For the text-containing cell, return its midpoint in (x, y) coordinate format. 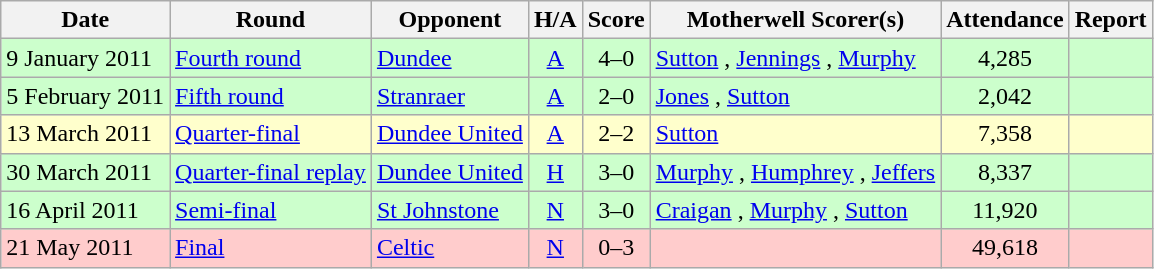
Motherwell Scorer(s) (796, 20)
H (555, 172)
13 March 2011 (86, 134)
Sutton , Jennings , Murphy (796, 58)
Round (271, 20)
Sutton (796, 134)
4,285 (1005, 58)
21 May 2011 (86, 248)
5 February 2011 (86, 96)
Jones , Sutton (796, 96)
8,337 (1005, 172)
Semi-final (271, 210)
7,358 (1005, 134)
Score (616, 20)
Final (271, 248)
Stranraer (450, 96)
2,042 (1005, 96)
Date (86, 20)
11,920 (1005, 210)
Quarter-final (271, 134)
9 January 2011 (86, 58)
H/A (555, 20)
Dundee (450, 58)
Craigan , Murphy , Sutton (796, 210)
St Johnstone (450, 210)
Celtic (450, 248)
Opponent (450, 20)
Murphy , Humphrey , Jeffers (796, 172)
Attendance (1005, 20)
16 April 2011 (86, 210)
49,618 (1005, 248)
0–3 (616, 248)
30 March 2011 (86, 172)
4–0 (616, 58)
2–0 (616, 96)
Quarter-final replay (271, 172)
Fourth round (271, 58)
Fifth round (271, 96)
2–2 (616, 134)
Report (1110, 20)
